Output the [X, Y] coordinate of the center of the cell containing the given text.  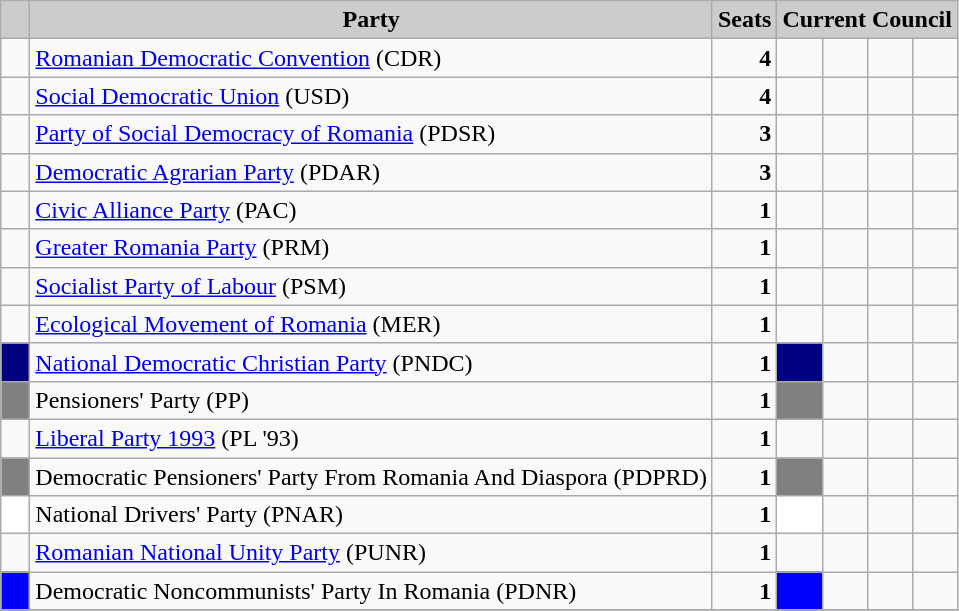
Socialist Party of Labour (PSM) [372, 286]
Ecological Movement of Romania (MER) [372, 324]
Pensioners' Party (PP) [372, 400]
Romanian Democratic Convention (CDR) [372, 58]
National Drivers' Party (PNAR) [372, 515]
Democratic Noncommunists' Party In Romania (PDNR) [372, 591]
Party [372, 20]
Civic Alliance Party (PAC) [372, 210]
Liberal Party 1993 (PL '93) [372, 438]
Party of Social Democracy of Romania (PDSR) [372, 134]
National Democratic Christian Party (PNDC) [372, 362]
Greater Romania Party (PRM) [372, 248]
Democratic Agrarian Party (PDAR) [372, 172]
Current Council [868, 20]
Democratic Pensioners' Party From Romania And Diaspora (PDPRD) [372, 477]
Seats [744, 20]
Romanian National Unity Party (PUNR) [372, 553]
Social Democratic Union (USD) [372, 96]
